Locate the cell with the specified text and output its (x, y) center coordinate. 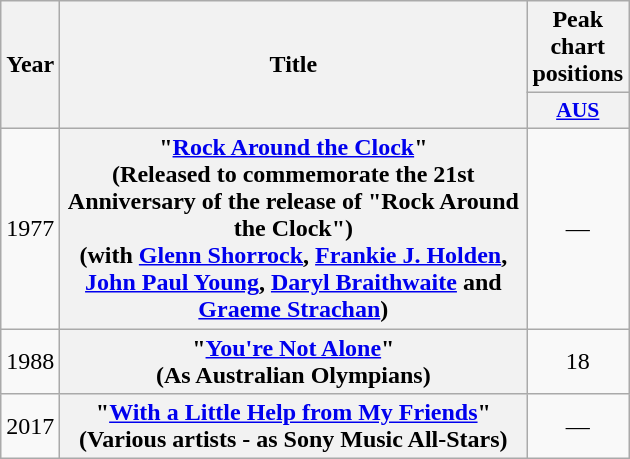
"You're Not Alone"(As Australian Olympians) (294, 360)
Peak chart positions (578, 47)
"With a Little Help from My Friends"(Various artists - as Sony Music All-Stars) (294, 426)
Title (294, 65)
AUS (578, 111)
18 (578, 360)
2017 (30, 426)
1977 (30, 228)
1988 (30, 360)
Year (30, 65)
